Return the (X, Y) coordinate for the center point of the cell that contains the specified text.  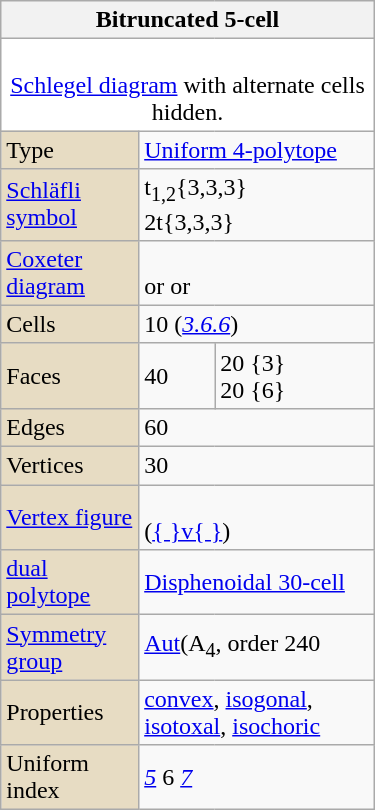
convex, isogonal, isotoxal, isochoric (257, 712)
Properties (70, 712)
Type (70, 150)
Aut(A4, order 240 (257, 648)
or or (257, 272)
30 (257, 466)
Uniform 4-polytope (257, 150)
Disphenoidal 30-cell (257, 582)
40 (177, 376)
t1,2{3,3,3}2t{3,3,3} (257, 204)
Schlegel diagram with alternate cells hidden. (188, 85)
20 {3}20 {6} (295, 376)
Vertices (70, 466)
5 6 7 (257, 778)
Bitruncated 5-cell (188, 20)
Faces (70, 376)
({ }v{ }) (257, 518)
Schläfli symbol (70, 204)
dual polytope (70, 582)
60 (257, 427)
Vertex figure (70, 518)
Uniform index (70, 778)
Edges (70, 427)
Cells (70, 324)
10 (3.6.6) (257, 324)
Symmetry group (70, 648)
Coxeter diagram (70, 272)
